Detect which cell encompasses the target text, then output its [X, Y] center coordinate. 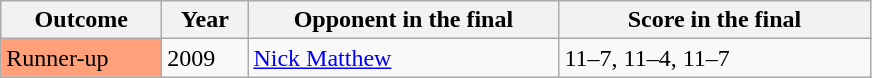
Score in the final [714, 20]
2009 [205, 58]
Runner-up [82, 58]
11–7, 11–4, 11–7 [714, 58]
Year [205, 20]
Nick Matthew [404, 58]
Opponent in the final [404, 20]
Outcome [82, 20]
